Scan for the cell matching the given text and deliver its [x, y] coordinate at center. 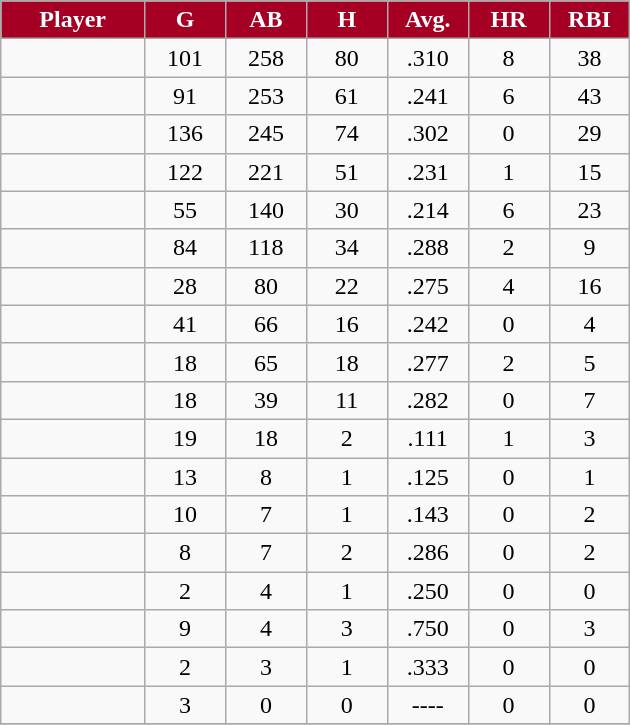
RBI [590, 20]
140 [266, 210]
.111 [428, 438]
.143 [428, 515]
101 [186, 58]
91 [186, 96]
118 [266, 248]
221 [266, 172]
AB [266, 20]
23 [590, 210]
61 [346, 96]
.275 [428, 286]
---- [428, 705]
19 [186, 438]
38 [590, 58]
65 [266, 362]
258 [266, 58]
.241 [428, 96]
.282 [428, 400]
H [346, 20]
34 [346, 248]
28 [186, 286]
.333 [428, 667]
136 [186, 134]
10 [186, 515]
.286 [428, 553]
30 [346, 210]
.214 [428, 210]
.250 [428, 591]
29 [590, 134]
HR [508, 20]
11 [346, 400]
245 [266, 134]
253 [266, 96]
66 [266, 324]
15 [590, 172]
.277 [428, 362]
G [186, 20]
.242 [428, 324]
55 [186, 210]
51 [346, 172]
.125 [428, 477]
5 [590, 362]
.750 [428, 629]
.302 [428, 134]
.310 [428, 58]
Player [73, 20]
74 [346, 134]
.231 [428, 172]
13 [186, 477]
84 [186, 248]
Avg. [428, 20]
39 [266, 400]
.288 [428, 248]
22 [346, 286]
122 [186, 172]
41 [186, 324]
43 [590, 96]
